Return the (x, y) coordinate for the center point of the cell that contains the specified text.  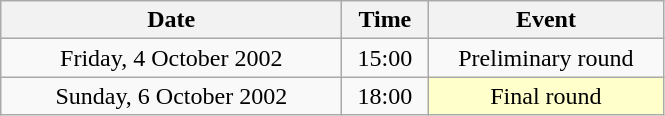
Time (385, 20)
Date (172, 20)
Friday, 4 October 2002 (172, 58)
Preliminary round (546, 58)
18:00 (385, 96)
15:00 (385, 58)
Sunday, 6 October 2002 (172, 96)
Event (546, 20)
Final round (546, 96)
